Provide the (X, Y) coordinate of the cell's center where the given text is located.  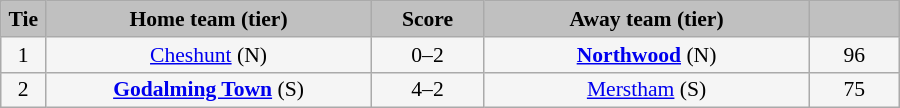
Merstham (S) (647, 90)
1 (24, 55)
Godalming Town (S) (209, 90)
4–2 (427, 90)
75 (854, 90)
Cheshunt (N) (209, 55)
0–2 (427, 55)
Tie (24, 19)
Northwood (N) (647, 55)
96 (854, 55)
Away team (tier) (647, 19)
Score (427, 19)
Home team (tier) (209, 19)
2 (24, 90)
